Provide the (x, y) coordinate of the cell's center where the given text is located.  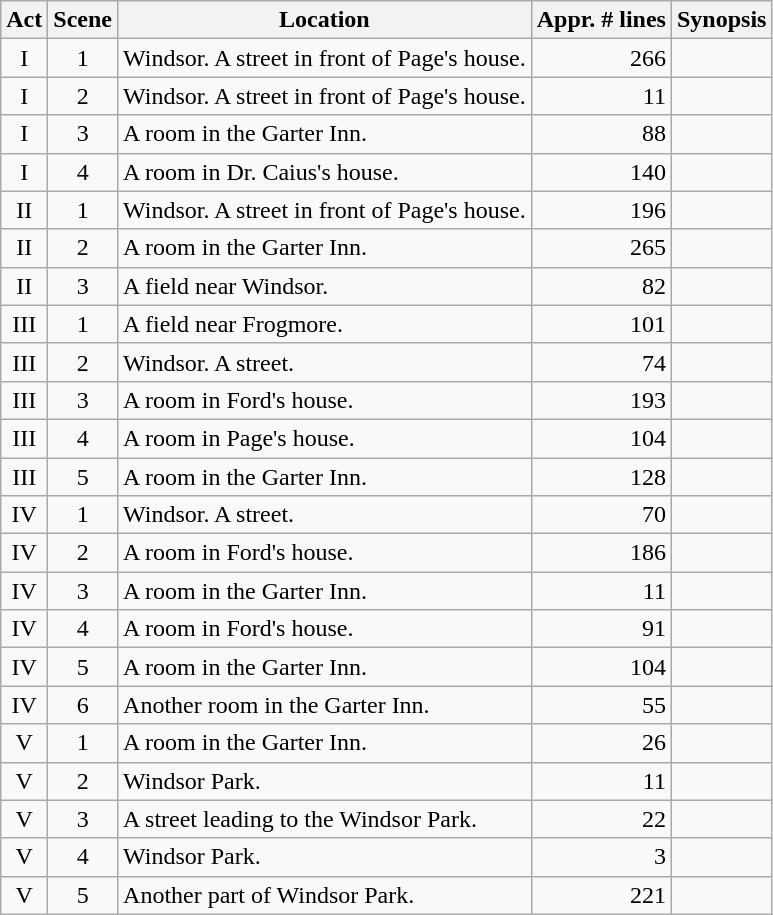
91 (601, 629)
186 (601, 553)
A room in Page's house. (325, 438)
101 (601, 324)
A field near Windsor. (325, 286)
88 (601, 134)
74 (601, 362)
70 (601, 515)
A street leading to the Windsor Park. (325, 819)
A field near Frogmore. (325, 324)
Scene (83, 20)
26 (601, 743)
196 (601, 210)
Another part of Windsor Park. (325, 895)
A room in Dr. Caius's house. (325, 172)
128 (601, 477)
22 (601, 819)
Appr. # lines (601, 20)
Another room in the Garter Inn. (325, 705)
221 (601, 895)
82 (601, 286)
Location (325, 20)
55 (601, 705)
193 (601, 400)
Synopsis (721, 20)
266 (601, 58)
6 (83, 705)
265 (601, 248)
140 (601, 172)
Act (24, 20)
